Return the (X, Y) coordinate for the center point of the cell that contains the specified text.  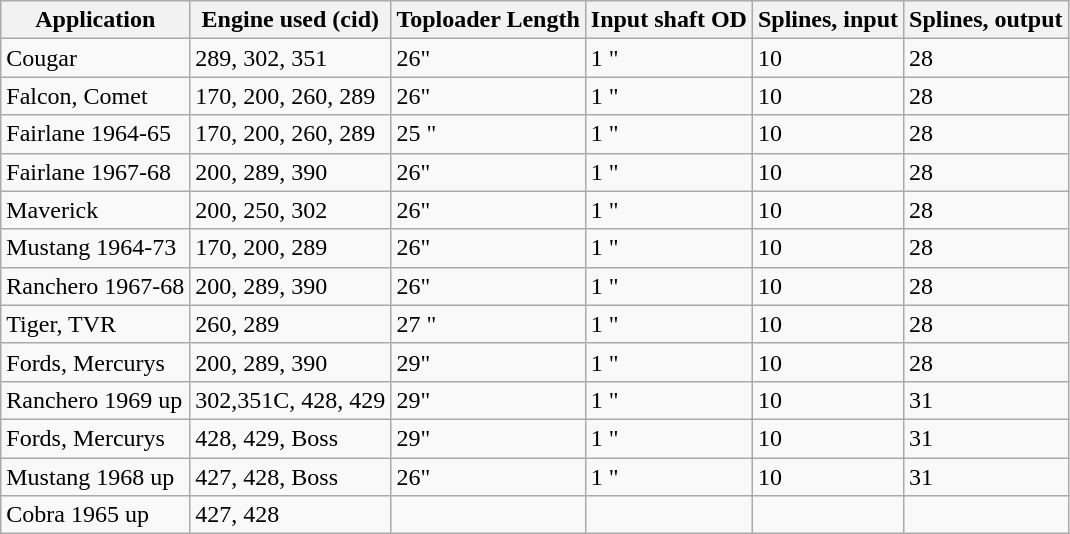
27 " (488, 324)
Mustang 1968 up (96, 477)
Toploader Length (488, 20)
200, 250, 302 (290, 210)
25 " (488, 134)
Mustang 1964-73 (96, 248)
Engine used (cid) (290, 20)
Cougar (96, 58)
170, 200, 289 (290, 248)
Splines, output (986, 20)
428, 429, Boss (290, 438)
Splines, input (828, 20)
260, 289 (290, 324)
427, 428 (290, 515)
Input shaft OD (668, 20)
Fairlane 1964-65 (96, 134)
Maverick (96, 210)
302,351C, 428, 429 (290, 400)
Fairlane 1967-68 (96, 172)
289, 302, 351 (290, 58)
Application (96, 20)
Ranchero 1967-68 (96, 286)
Cobra 1965 up (96, 515)
Tiger, TVR (96, 324)
Falcon, Comet (96, 96)
Ranchero 1969 up (96, 400)
427, 428, Boss (290, 477)
